Locate the cell with the specified text and output its [x, y] center coordinate. 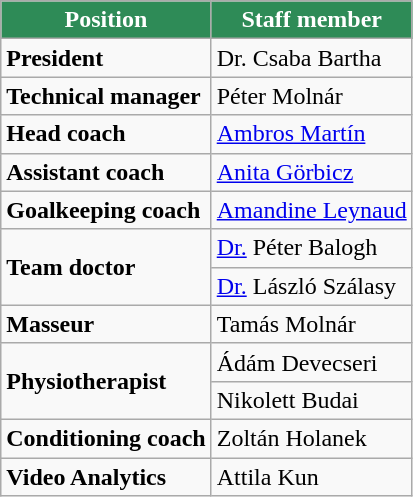
Video Analytics [106, 477]
Dr. Csaba Bartha [312, 58]
Head coach [106, 134]
Staff member [312, 20]
Tamás Molnár [312, 324]
Ambros Martín [312, 134]
Assistant coach [106, 172]
Amandine Leynaud [312, 210]
Dr. László Szálasy [312, 286]
Technical manager [106, 96]
Ádám Devecseri [312, 362]
Conditioning coach [106, 438]
Position [106, 20]
Masseur [106, 324]
Physiotherapist [106, 381]
Goalkeeping coach [106, 210]
Anita Görbicz [312, 172]
Nikolett Budai [312, 400]
Péter Molnár [312, 96]
President [106, 58]
Attila Kun [312, 477]
Zoltán Holanek [312, 438]
Dr. Péter Balogh [312, 248]
Team doctor [106, 267]
